Capture the cell that displays the provided text and extract its (x, y) central coordinate. 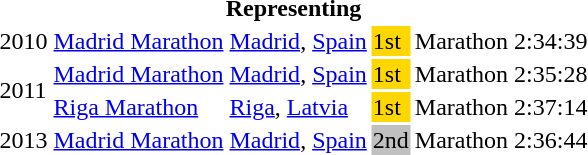
Riga, Latvia (298, 107)
Riga Marathon (138, 107)
2nd (390, 140)
